Determine the [X, Y] coordinate at the center of the cell enclosing the given text.  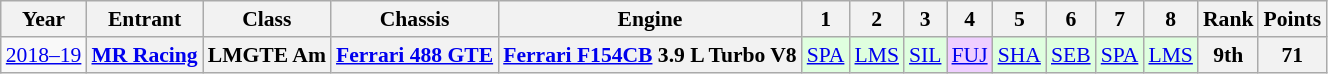
7 [1120, 19]
4 [969, 19]
Chassis [414, 19]
3 [926, 19]
FUJ [969, 55]
Year [44, 19]
5 [1020, 19]
MR Racing [144, 55]
SIL [926, 55]
Rank [1228, 19]
Entrant [144, 19]
71 [1292, 55]
Points [1292, 19]
Ferrari 488 GTE [414, 55]
Class [267, 19]
Ferrari F154CB 3.9 L Turbo V8 [650, 55]
6 [1071, 19]
2 [876, 19]
SEB [1071, 55]
1 [826, 19]
Engine [650, 19]
8 [1170, 19]
LMGTE Am [267, 55]
SHA [1020, 55]
9th [1228, 55]
2018–19 [44, 55]
